From the cell containing the given text, extract its center point as (x, y) coordinate. 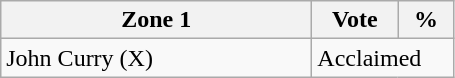
Zone 1 (156, 20)
Acclaimed (383, 58)
% (426, 20)
John Curry (X) (156, 58)
Vote (355, 20)
